Return [x, y] of the center of cell containing provided text 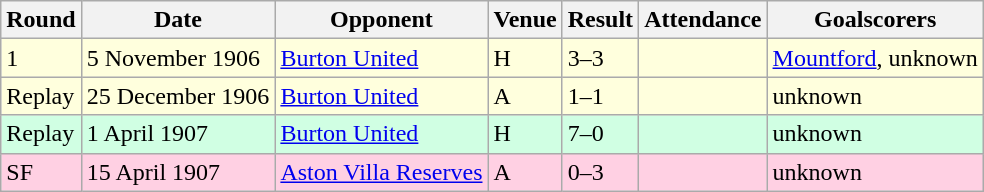
Result [600, 20]
1 [41, 58]
0–3 [600, 172]
Attendance [703, 20]
25 December 1906 [178, 96]
7–0 [600, 134]
Aston Villa Reserves [382, 172]
Round [41, 20]
Date [178, 20]
15 April 1907 [178, 172]
1 April 1907 [178, 134]
Opponent [382, 20]
1–1 [600, 96]
Goalscorers [875, 20]
3–3 [600, 58]
SF [41, 172]
5 November 1906 [178, 58]
Mountford, unknown [875, 58]
Venue [525, 20]
